Locate the cell with the specified text and output its [x, y] center coordinate. 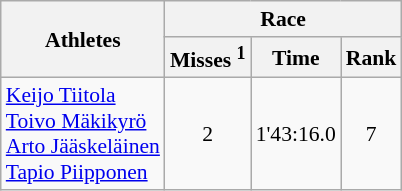
Race [283, 19]
Time [296, 58]
2 [208, 134]
Misses 1 [208, 58]
1'43:16.0 [296, 134]
Keijo TiitolaToivo MäkikyröArto JääskeläinenTapio Piipponen [83, 134]
Athletes [83, 40]
7 [372, 134]
Rank [372, 58]
